Pinpoint the cell where the given text exists, returning its [X, Y] midpoint coordinate. 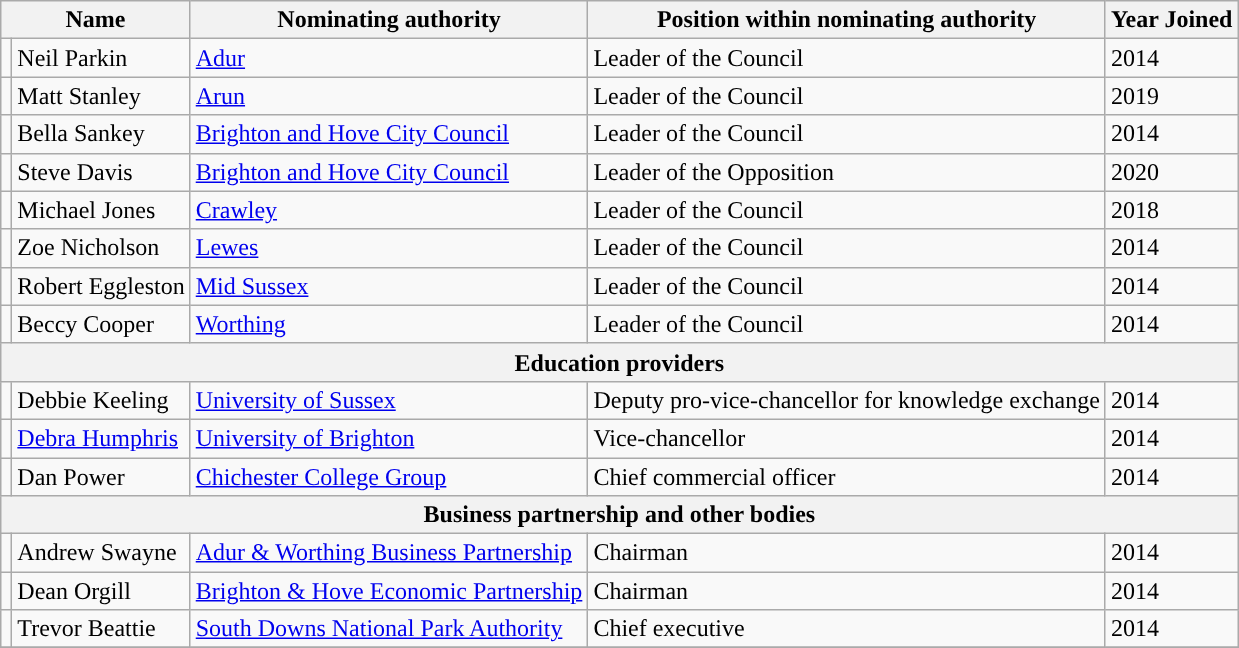
Michael Jones [101, 210]
Position within nominating authority [847, 20]
Robert Eggleston [101, 286]
Nominating authority [389, 20]
Debra Humphris [101, 438]
Brighton & Hove Economic Partnership [389, 591]
Leader of the Opposition [847, 172]
Deputy pro-vice-chancellor for knowledge exchange [847, 400]
Bella Sankey [101, 134]
Adur [389, 58]
Year Joined [1172, 20]
Steve Davis [101, 172]
Trevor Beattie [101, 629]
Education providers [620, 362]
2018 [1172, 210]
Lewes [389, 248]
Chichester College Group [389, 477]
Worthing [389, 324]
Chief executive [847, 629]
Matt Stanley [101, 96]
Dean Orgill [101, 591]
Debbie Keeling [101, 400]
2020 [1172, 172]
Name [96, 20]
South Downs National Park Authority [389, 629]
Neil Parkin [101, 58]
Dan Power [101, 477]
Beccy Cooper [101, 324]
Zoe Nicholson [101, 248]
Arun [389, 96]
University of Sussex [389, 400]
Crawley [389, 210]
Chief commercial officer [847, 477]
Business partnership and other bodies [620, 515]
University of Brighton [389, 438]
Andrew Swayne [101, 553]
Mid Sussex [389, 286]
Vice-chancellor [847, 438]
2019 [1172, 96]
Adur & Worthing Business Partnership [389, 553]
